Output the [X, Y] coordinate of the center of the cell containing the given text.  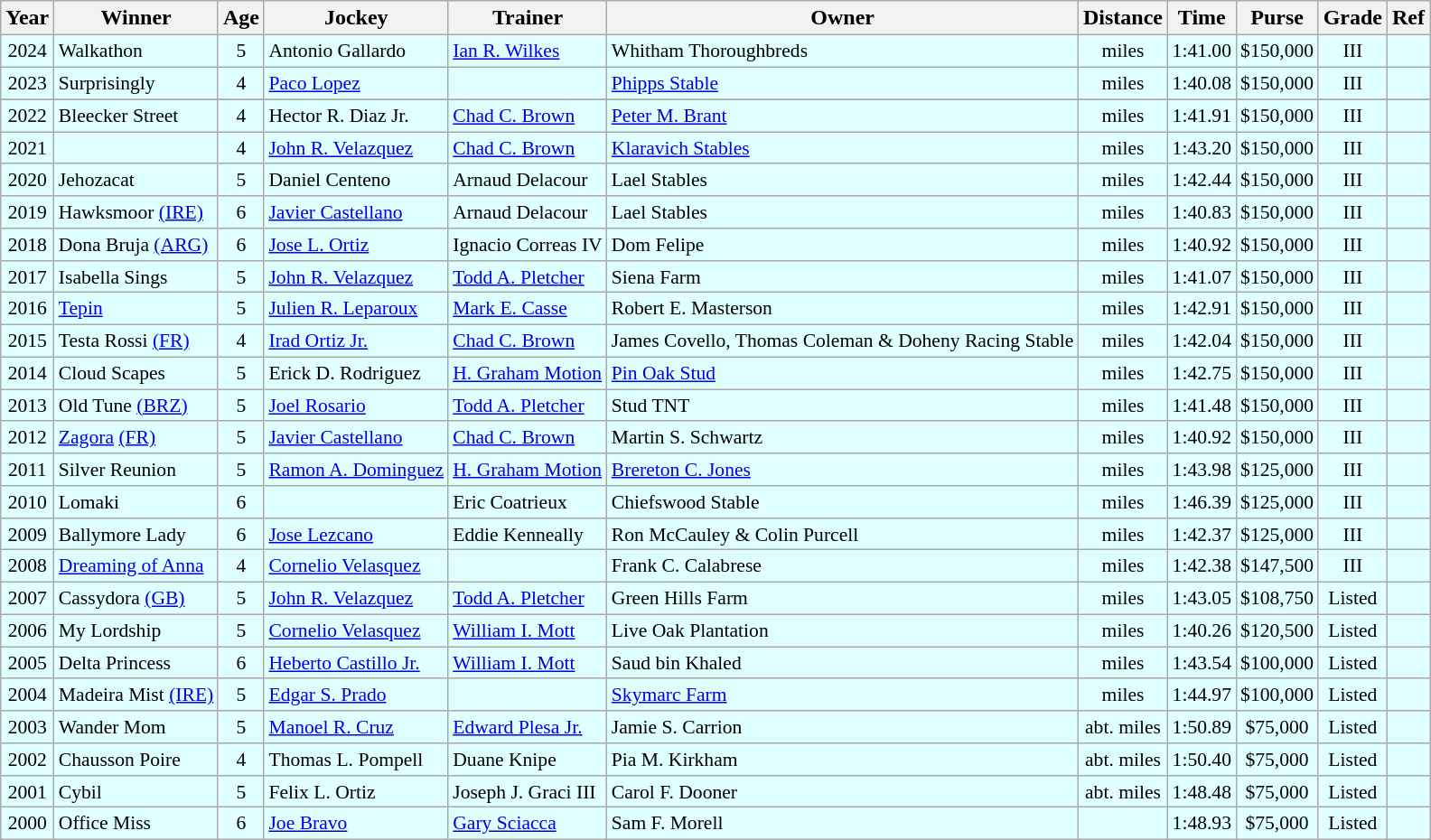
Jockey [356, 18]
Ramon A. Dominguez [356, 470]
Tepin [136, 309]
Chiefswood Stable [843, 502]
Jehozacat [136, 180]
2002 [27, 760]
Age [240, 18]
2007 [27, 598]
Cybil [136, 791]
1:41.07 [1202, 276]
Lomaki [136, 502]
Jose L. Ortiz [356, 245]
Surprisingly [136, 83]
1:40.08 [1202, 83]
2013 [27, 406]
Silver Reunion [136, 470]
Mark E. Casse [528, 309]
Owner [843, 18]
Purse [1277, 18]
Felix L. Ortiz [356, 791]
2006 [27, 630]
Duane Knipe [528, 760]
2014 [27, 373]
2017 [27, 276]
2008 [27, 566]
Martin S. Schwartz [843, 437]
1:42.04 [1202, 341]
Joel Rosario [356, 406]
Winner [136, 18]
Jamie S. Carrion [843, 727]
1:41.00 [1202, 51]
2024 [27, 51]
2005 [27, 663]
Cloud Scapes [136, 373]
1:42.37 [1202, 534]
Wander Mom [136, 727]
Paco Lopez [356, 83]
2016 [27, 309]
Isabella Sings [136, 276]
$108,750 [1277, 598]
1:40.83 [1202, 212]
Joe Bravo [356, 824]
Manoel R. Cruz [356, 727]
Daniel Centeno [356, 180]
Cassydora (GB) [136, 598]
Brereton C. Jones [843, 470]
Walkathon [136, 51]
2015 [27, 341]
James Covello, Thomas Coleman & Doheny Racing Stable [843, 341]
1:42.44 [1202, 180]
Year [27, 18]
Stud TNT [843, 406]
Heberto Castillo Jr. [356, 663]
$120,500 [1277, 630]
1:50.89 [1202, 727]
Whitham Thoroughbreds [843, 51]
Pin Oak Stud [843, 373]
2012 [27, 437]
Robert E. Masterson [843, 309]
Madeira Mist (IRE) [136, 695]
Hector R. Diaz Jr. [356, 116]
1:42.75 [1202, 373]
1:42.38 [1202, 566]
Klaravich Stables [843, 148]
1:41.48 [1202, 406]
1:43.05 [1202, 598]
Delta Princess [136, 663]
2019 [27, 212]
Dona Bruja (ARG) [136, 245]
Edgar S. Prado [356, 695]
2001 [27, 791]
Phipps Stable [843, 83]
1:41.91 [1202, 116]
Eric Coatrieux [528, 502]
1:40.26 [1202, 630]
2020 [27, 180]
Eddie Kenneally [528, 534]
Carol F. Dooner [843, 791]
Saud bin Khaled [843, 663]
2003 [27, 727]
Ron McCauley & Colin Purcell [843, 534]
Ref [1408, 18]
Joseph J. Graci III [528, 791]
Old Tune (BRZ) [136, 406]
2009 [27, 534]
2010 [27, 502]
Bleecker Street [136, 116]
Antonio Gallardo [356, 51]
My Lordship [136, 630]
Office Miss [136, 824]
Distance [1122, 18]
Chausson Poire [136, 760]
1:43.20 [1202, 148]
1:43.98 [1202, 470]
$147,500 [1277, 566]
1:42.91 [1202, 309]
Zagora (FR) [136, 437]
Siena Farm [843, 276]
Dreaming of Anna [136, 566]
2004 [27, 695]
Grade [1352, 18]
1:43.54 [1202, 663]
1:48.48 [1202, 791]
Ian R. Wilkes [528, 51]
Skymarc Farm [843, 695]
Ignacio Correas IV [528, 245]
Dom Felipe [843, 245]
1:44.97 [1202, 695]
2000 [27, 824]
2018 [27, 245]
Time [1202, 18]
2011 [27, 470]
Frank C. Calabrese [843, 566]
Sam F. Morell [843, 824]
Trainer [528, 18]
2022 [27, 116]
Ballymore Lady [136, 534]
1:50.40 [1202, 760]
Live Oak Plantation [843, 630]
1:48.93 [1202, 824]
Irad Ortiz Jr. [356, 341]
Erick D. Rodriguez [356, 373]
2023 [27, 83]
Gary Sciacca [528, 824]
Peter M. Brant [843, 116]
Hawksmoor (IRE) [136, 212]
Julien R. Leparoux [356, 309]
1:46.39 [1202, 502]
Testa Rossi (FR) [136, 341]
Jose Lezcano [356, 534]
Edward Plesa Jr. [528, 727]
2021 [27, 148]
Thomas L. Pompell [356, 760]
Pia M. Kirkham [843, 760]
Green Hills Farm [843, 598]
